From the cell containing the given text, extract its center point as [x, y] coordinate. 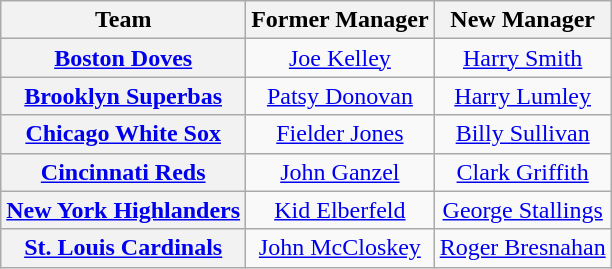
New York Highlanders [124, 210]
Clark Griffith [522, 172]
Cincinnati Reds [124, 172]
New Manager [522, 20]
Brooklyn Superbas [124, 96]
George Stallings [522, 210]
Harry Smith [522, 58]
Chicago White Sox [124, 134]
Patsy Donovan [340, 96]
Joe Kelley [340, 58]
Former Manager [340, 20]
Harry Lumley [522, 96]
Roger Bresnahan [522, 248]
Kid Elberfeld [340, 210]
Fielder Jones [340, 134]
John McCloskey [340, 248]
Billy Sullivan [522, 134]
Team [124, 20]
Boston Doves [124, 58]
St. Louis Cardinals [124, 248]
John Ganzel [340, 172]
